Locate the cell with the specified text and output its [X, Y] center coordinate. 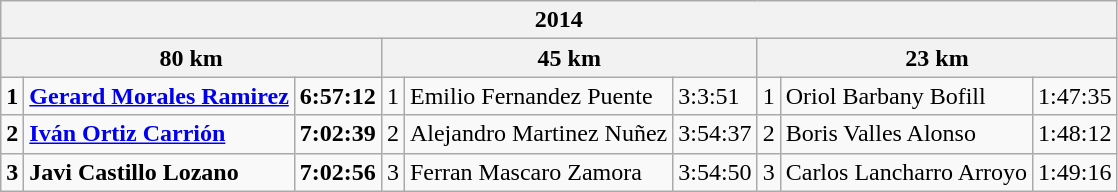
Alejandro Martinez Nuñez [538, 134]
Oriol Barbany Bofill [906, 96]
1:49:16 [1075, 172]
Carlos Lancharro Arroyo [906, 172]
Gerard Morales Ramirez [160, 96]
1:47:35 [1075, 96]
7:02:39 [338, 134]
3:3:51 [715, 96]
Javi Castillo Lozano [160, 172]
2014 [559, 20]
3:54:50 [715, 172]
23 km [937, 58]
80 km [192, 58]
Iván Ortiz Carrión [160, 134]
6:57:12 [338, 96]
Emilio Fernandez Puente [538, 96]
1:48:12 [1075, 134]
3:54:37 [715, 134]
Boris Valles Alonso [906, 134]
7:02:56 [338, 172]
45 km [569, 58]
Ferran Mascaro Zamora [538, 172]
